Extract the [x, y] coordinate from the center of the cell holding the provided text.  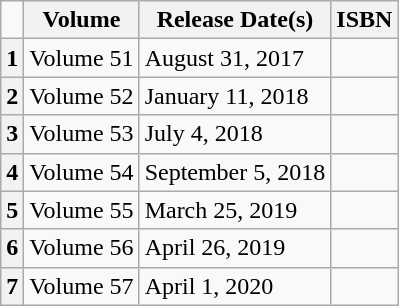
July 4, 2018 [235, 134]
7 [12, 286]
August 31, 2017 [235, 58]
April 26, 2019 [235, 248]
5 [12, 210]
March 25, 2019 [235, 210]
January 11, 2018 [235, 96]
4 [12, 172]
Volume 52 [82, 96]
3 [12, 134]
Volume 54 [82, 172]
Volume 51 [82, 58]
April 1, 2020 [235, 286]
Volume 56 [82, 248]
Volume 57 [82, 286]
Volume 53 [82, 134]
Volume [82, 20]
Volume 55 [82, 210]
1 [12, 58]
September 5, 2018 [235, 172]
ISBN [364, 20]
6 [12, 248]
2 [12, 96]
Release Date(s) [235, 20]
